Provide the (X, Y) coordinate of the cell's center where the given text is located.  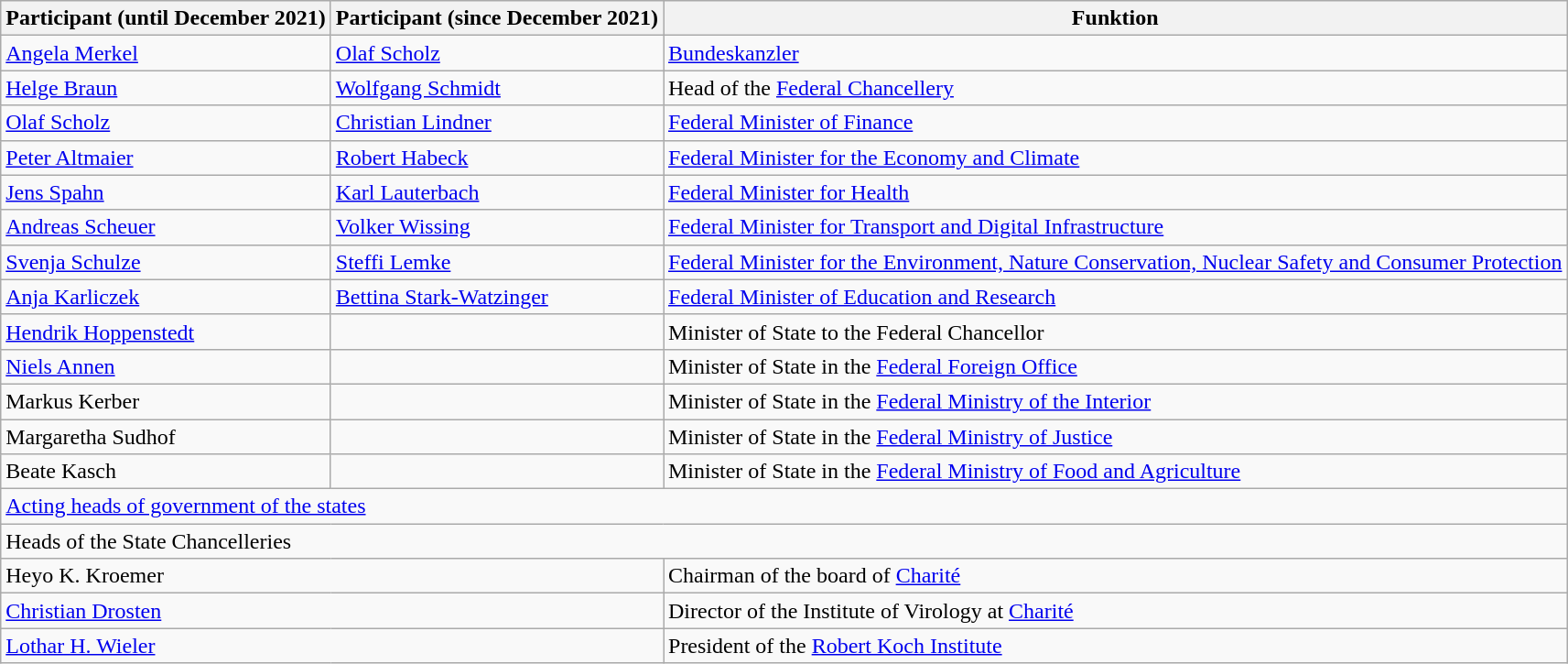
Federal Minister for the Economy and Climate (1115, 158)
Karl Lauterbach (496, 192)
Lothar H. Wieler (332, 646)
Chairman of the board of Charité (1115, 576)
Angela Merkel (167, 53)
Director of the Institute of Virology at Charité (1115, 611)
President of the Robert Koch Institute (1115, 646)
Jens Spahn (167, 192)
Heyo K. Kroemer (332, 576)
Minister of State in the Federal Ministry of the Interior (1115, 401)
Federal Minister of Education and Research (1115, 297)
Markus Kerber (167, 401)
Head of the Federal Chancellery (1115, 88)
Federal Minister for Health (1115, 192)
Participant (until December 2021) (167, 18)
Bundeskanzler (1115, 53)
Peter Altmaier (167, 158)
Minister of State in the Federal Ministry of Justice (1115, 437)
Participant (since December 2021) (496, 18)
Minister of State in the Federal Ministry of Food and Agriculture (1115, 472)
Wolfgang Schmidt (496, 88)
Helge Braun (167, 88)
Federal Minister of Finance (1115, 123)
Niels Annen (167, 366)
Svenja Schulze (167, 262)
Bettina Stark-Watzinger (496, 297)
Anja Karliczek (167, 297)
Minister of State to the Federal Chancellor (1115, 332)
Robert Habeck (496, 158)
Federal Minister for the Environment, Nature Conservation, Nuclear Safety and Consumer Protection (1115, 262)
Heads of the State Chancelleries (784, 541)
Margaretha Sudhof (167, 437)
Funktion (1115, 18)
Beate Kasch (167, 472)
Minister of State in the Federal Foreign Office (1115, 366)
Steffi Lemke (496, 262)
Christian Drosten (332, 611)
Federal Minister for Transport and Digital Infrastructure (1115, 227)
Christian Lindner (496, 123)
Acting heads of government of the states (784, 506)
Volker Wissing (496, 227)
Andreas Scheuer (167, 227)
Hendrik Hoppenstedt (167, 332)
